Find where the given text appears and provide that cell's center as [X, Y] coordinate. 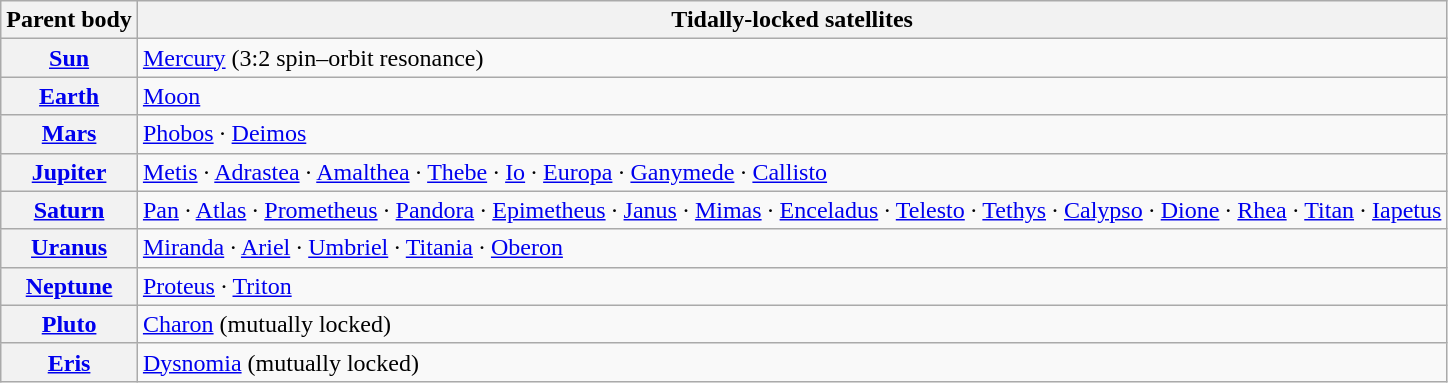
Pluto [70, 324]
Uranus [70, 248]
Pan · Atlas · Prometheus · Pandora · Epimetheus · Janus · Mimas · Enceladus · Telesto · Tethys · Calypso · Dione · Rhea · Titan · Iapetus [792, 210]
Earth [70, 96]
Eris [70, 362]
Neptune [70, 286]
Tidally-locked satellites [792, 20]
Mars [70, 134]
Jupiter [70, 172]
Parent body [70, 20]
Moon [792, 96]
Mercury (3:2 spin–orbit resonance) [792, 58]
Proteus · Triton [792, 286]
Dysnomia (mutually locked) [792, 362]
Charon (mutually locked) [792, 324]
Metis · Adrastea · Amalthea · Thebe · Io · Europa · Ganymede · Callisto [792, 172]
Saturn [70, 210]
Sun [70, 58]
Miranda · Ariel · Umbriel · Titania · Oberon [792, 248]
Phobos · Deimos [792, 134]
